Pinpoint the cell where the given text exists, returning its [x, y] midpoint coordinate. 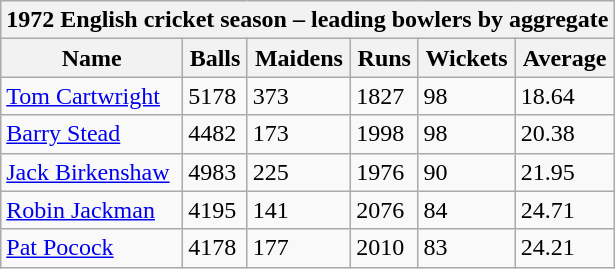
21.95 [564, 172]
24.21 [564, 248]
177 [298, 248]
373 [298, 96]
4195 [215, 210]
24.71 [564, 210]
Robin Jackman [92, 210]
Barry Stead [92, 134]
84 [466, 210]
1827 [384, 96]
Jack Birkenshaw [92, 172]
173 [298, 134]
Name [92, 58]
2010 [384, 248]
1998 [384, 134]
90 [466, 172]
4178 [215, 248]
Runs [384, 58]
Pat Pocock [92, 248]
83 [466, 248]
Average [564, 58]
20.38 [564, 134]
Maidens [298, 58]
225 [298, 172]
Wickets [466, 58]
2076 [384, 210]
4983 [215, 172]
1976 [384, 172]
Tom Cartwright [92, 96]
Balls [215, 58]
4482 [215, 134]
141 [298, 210]
18.64 [564, 96]
5178 [215, 96]
1972 English cricket season – leading bowlers by aggregate [308, 20]
